Extract the [x, y] coordinate from the center of the cell holding the provided text.  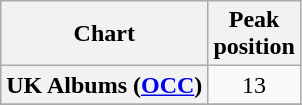
Chart [104, 34]
UK Albums (OCC) [104, 85]
Peakposition [254, 34]
13 [254, 85]
